Detect which cell encompasses the target text, then output its [x, y] center coordinate. 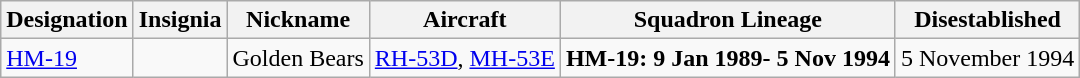
Disestablished [987, 20]
Designation [67, 20]
Golden Bears [298, 58]
HM-19 [67, 58]
RH-53D, MH-53E [464, 58]
Nickname [298, 20]
Squadron Lineage [728, 20]
HM-19: 9 Jan 1989- 5 Nov 1994 [728, 58]
5 November 1994 [987, 58]
Aircraft [464, 20]
Insignia [180, 20]
